Detect which cell encompasses the target text, then output its [X, Y] center coordinate. 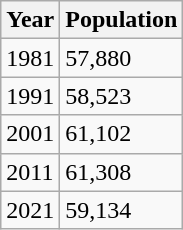
2011 [30, 172]
58,523 [122, 96]
57,880 [122, 58]
61,308 [122, 172]
1991 [30, 96]
Year [30, 20]
1981 [30, 58]
2021 [30, 210]
2001 [30, 134]
61,102 [122, 134]
Population [122, 20]
59,134 [122, 210]
